Capture the cell that displays the provided text and extract its (X, Y) central coordinate. 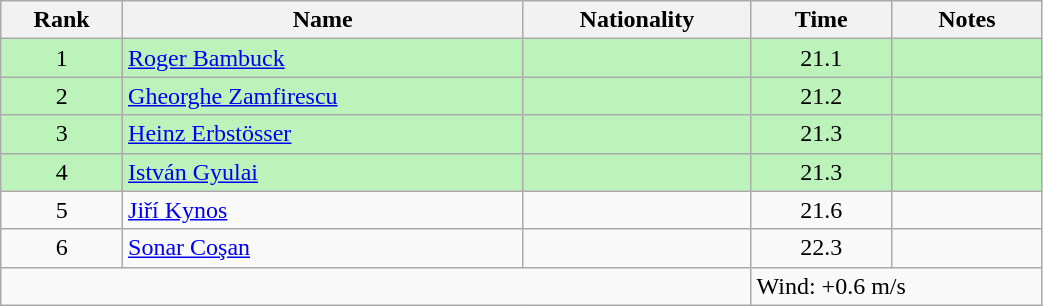
Roger Bambuck (323, 58)
Time (822, 20)
2 (62, 96)
István Gyulai (323, 172)
Heinz Erbstösser (323, 134)
21.1 (822, 58)
Nationality (637, 20)
Jiří Kynos (323, 210)
Rank (62, 20)
Wind: +0.6 m/s (896, 286)
Notes (967, 20)
3 (62, 134)
21.6 (822, 210)
22.3 (822, 248)
Name (323, 20)
Sonar Coşan (323, 248)
6 (62, 248)
4 (62, 172)
5 (62, 210)
1 (62, 58)
Gheorghe Zamfirescu (323, 96)
21.2 (822, 96)
